Provide the [x, y] coordinate of the cell's center where the given text is located.  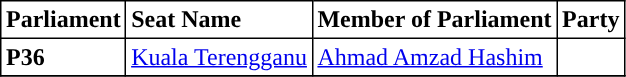
Party [591, 20]
Kuala Terengganu [219, 57]
Parliament [64, 20]
Seat Name [219, 20]
Ahmad Amzad Hashim [434, 57]
Member of Parliament [434, 20]
P36 [64, 57]
